Scan for the cell matching the given text and deliver its [x, y] coordinate at center. 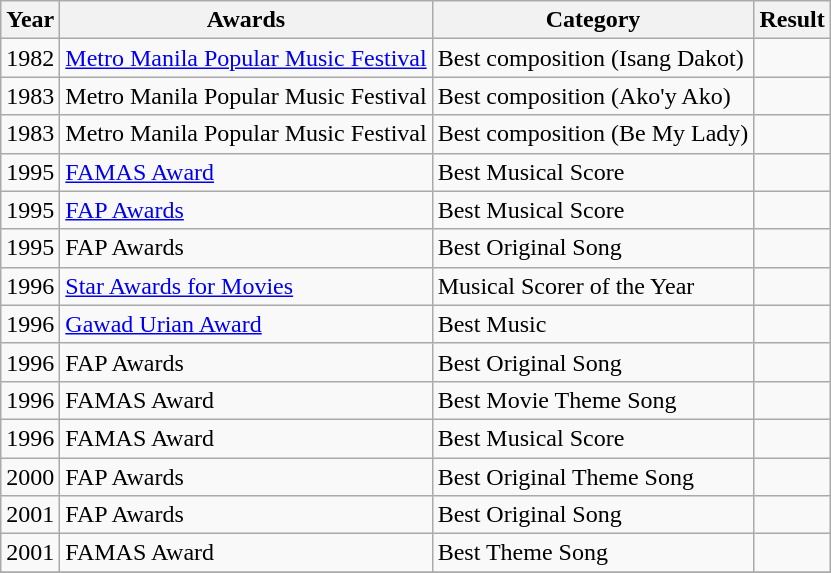
Year [30, 20]
Star Awards for Movies [246, 286]
Best Theme Song [593, 553]
Result [792, 20]
2000 [30, 477]
Best Original Theme Song [593, 477]
Category [593, 20]
1982 [30, 58]
Gawad Urian Award [246, 324]
Awards [246, 20]
Best composition (Be My Lady) [593, 134]
Best composition (Isang Dakot) [593, 58]
Best Music [593, 324]
Best composition (Ako'y Ako) [593, 96]
Best Movie Theme Song [593, 400]
Musical Scorer of the Year [593, 286]
